Output the [x, y] coordinate of the center of the cell containing the given text.  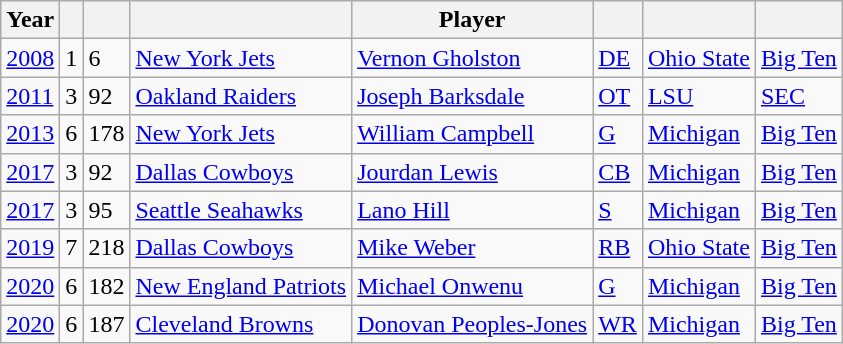
WR [618, 324]
Oakland Raiders [241, 96]
CB [618, 172]
OT [618, 96]
7 [72, 248]
SEC [798, 96]
2008 [30, 58]
1 [72, 58]
182 [106, 286]
Cleveland Browns [241, 324]
Vernon Gholston [472, 58]
95 [106, 210]
Player [472, 20]
Donovan Peoples-Jones [472, 324]
187 [106, 324]
2013 [30, 134]
178 [106, 134]
2019 [30, 248]
Seattle Seahawks [241, 210]
Joseph Barksdale [472, 96]
Lano Hill [472, 210]
William Campbell [472, 134]
S [618, 210]
Michael Onwenu [472, 286]
Year [30, 20]
New England Patriots [241, 286]
DE [618, 58]
Mike Weber [472, 248]
Jourdan Lewis [472, 172]
RB [618, 248]
2011 [30, 96]
LSU [698, 96]
218 [106, 248]
